Scan for the cell matching the given text and deliver its (x, y) coordinate at center. 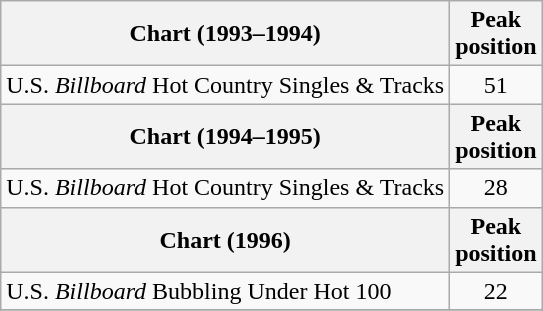
Chart (1996) (226, 240)
Chart (1993–1994) (226, 34)
Chart (1994–1995) (226, 136)
22 (496, 291)
51 (496, 85)
28 (496, 188)
U.S. Billboard Bubbling Under Hot 100 (226, 291)
